Find where the given text appears and provide that cell's center as [X, Y] coordinate. 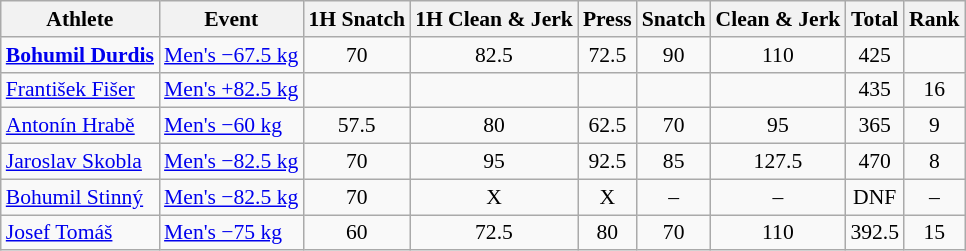
Rank [934, 19]
Men's −75 kg [231, 233]
Snatch [674, 19]
62.5 [608, 126]
Josef Tomáš [80, 233]
92.5 [608, 162]
Men's +82.5 kg [231, 90]
Jaroslav Skobla [80, 162]
82.5 [494, 55]
57.5 [356, 126]
435 [874, 90]
60 [356, 233]
1H Snatch [356, 19]
8 [934, 162]
Bohumil Durdis [80, 55]
16 [934, 90]
392.5 [874, 233]
15 [934, 233]
425 [874, 55]
1H Clean & Jerk [494, 19]
Total [874, 19]
85 [674, 162]
Bohumil Stinný [80, 197]
365 [874, 126]
Men's −67.5 kg [231, 55]
Men's −60 kg [231, 126]
Press [608, 19]
127.5 [778, 162]
Athlete [80, 19]
František Fišer [80, 90]
Antonín Hrabě [80, 126]
9 [934, 126]
Clean & Jerk [778, 19]
DNF [874, 197]
Event [231, 19]
90 [674, 55]
470 [874, 162]
